Detect which cell encompasses the target text, then output its (x, y) center coordinate. 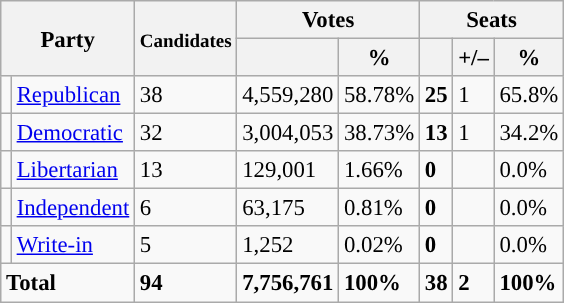
Seats (491, 20)
0.81% (380, 208)
129,001 (288, 170)
6 (186, 208)
4,559,280 (288, 95)
Write-in (72, 245)
38.73% (380, 133)
Libertarian (72, 170)
Votes (328, 20)
Republican (72, 95)
1.66% (380, 170)
25 (436, 95)
65.8% (528, 95)
Democratic (72, 133)
1,252 (288, 245)
2 (474, 283)
94 (186, 283)
63,175 (288, 208)
3,004,053 (288, 133)
+/– (474, 58)
7,756,761 (288, 283)
Total (68, 283)
0.02% (380, 245)
Party (68, 38)
32 (186, 133)
Candidates (186, 38)
58.78% (380, 95)
5 (186, 245)
34.2% (528, 133)
Independent (72, 208)
